Provide the (X, Y) coordinate of the cell's center where the given text is located.  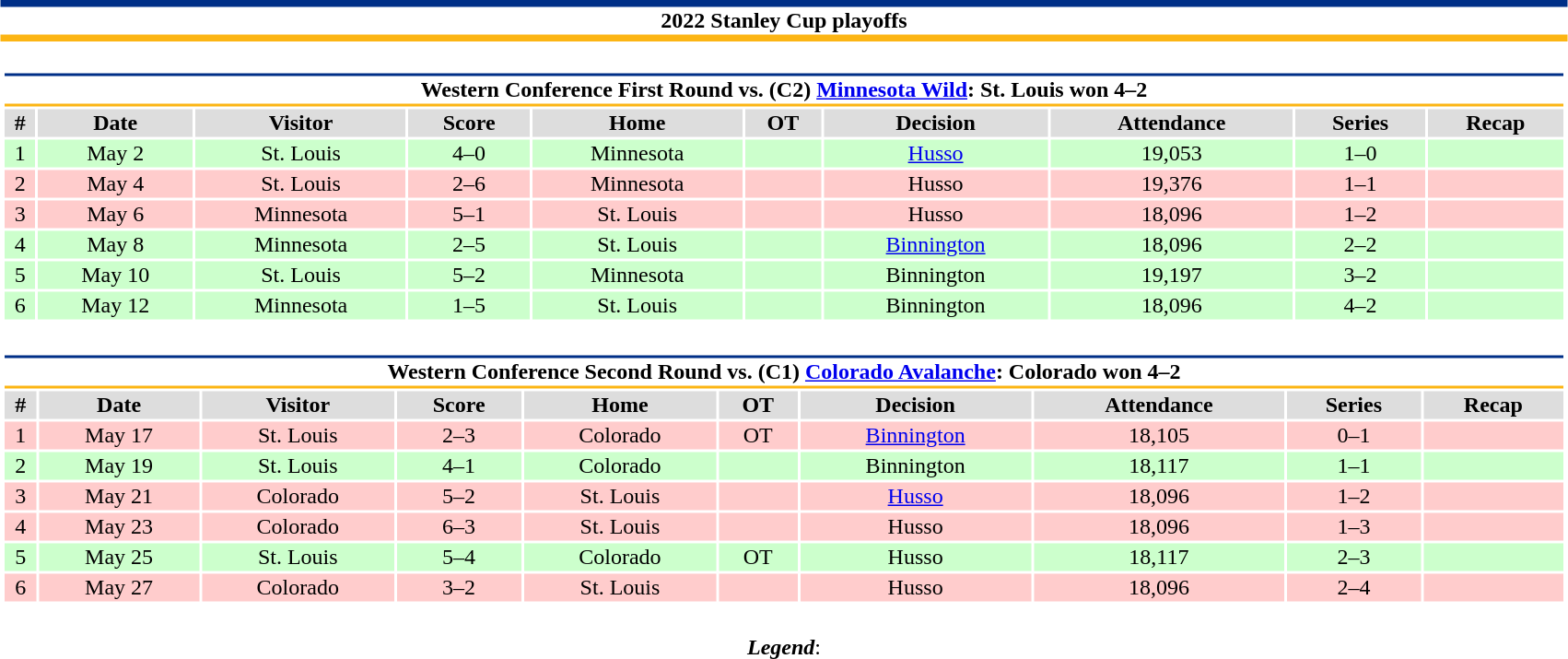
0–1 (1354, 436)
Western Conference First Round vs. (C2) Minnesota Wild: St. Louis won 4–2 (783, 90)
18,105 (1159, 436)
1–5 (470, 305)
4–2 (1360, 305)
2–6 (470, 183)
May 6 (115, 215)
Western Conference Second Round vs. (C1) Colorado Avalanche: Colorado won 4–2 (783, 372)
May 19 (119, 465)
May 23 (119, 526)
May 21 (119, 497)
May 10 (115, 276)
2–4 (1354, 587)
5–1 (470, 215)
May 2 (115, 154)
2–5 (470, 244)
2022 Stanley Cup playoffs (784, 20)
May 8 (115, 244)
6–3 (459, 526)
19,053 (1172, 154)
5–4 (459, 558)
May 25 (119, 558)
May 27 (119, 587)
1–3 (1354, 526)
19,197 (1172, 276)
May 4 (115, 183)
May 17 (119, 436)
19,376 (1172, 183)
May 12 (115, 305)
1–0 (1360, 154)
4–1 (459, 465)
2–2 (1360, 244)
4–0 (470, 154)
